Capture the cell that displays the provided text and extract its (X, Y) central coordinate. 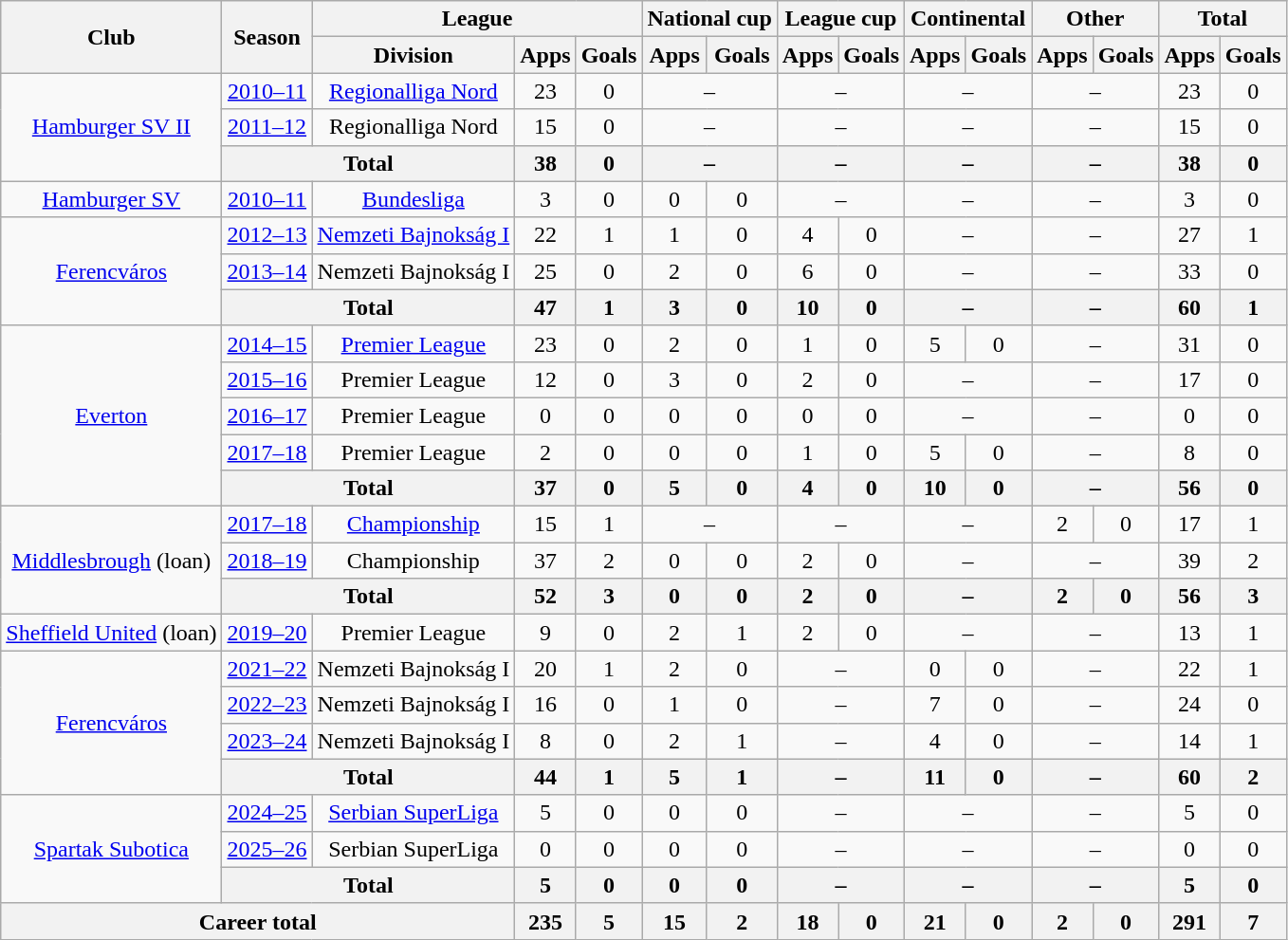
2019–20 (267, 633)
Continental (968, 19)
Bundesliga (414, 199)
Season (267, 37)
Sheffield United (loan) (112, 633)
2016–17 (267, 415)
291 (1189, 921)
Spartak Subotica (112, 849)
20 (545, 669)
24 (1189, 705)
2018–19 (267, 561)
13 (1189, 633)
Hamburger SV (112, 199)
235 (545, 921)
2025–26 (267, 849)
2022–23 (267, 705)
27 (1189, 235)
33 (1189, 271)
League (477, 19)
6 (807, 271)
Other (1095, 19)
31 (1189, 343)
47 (545, 307)
21 (935, 921)
Division (414, 55)
National cup (709, 19)
11 (935, 777)
Hamburger SV II (112, 127)
12 (545, 379)
2021–22 (267, 669)
18 (807, 921)
League cup (840, 19)
9 (545, 633)
52 (545, 597)
25 (545, 271)
2023–24 (267, 741)
Everton (112, 415)
2015–16 (267, 379)
44 (545, 777)
2013–14 (267, 271)
Middlesbrough (loan) (112, 561)
39 (1189, 561)
16 (545, 705)
2012–13 (267, 235)
Career total (258, 921)
2014–15 (267, 343)
Club (112, 37)
14 (1189, 741)
2011–12 (267, 127)
2024–25 (267, 813)
